Pinpoint the cell where the given text exists, returning its [X, Y] midpoint coordinate. 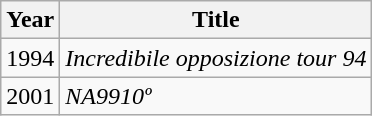
Year [30, 20]
Incredibile opposizione tour 94 [216, 58]
2001 [30, 96]
1994 [30, 58]
Title [216, 20]
NA9910º [216, 96]
